For the text-containing cell, return its midpoint in [x, y] coordinate format. 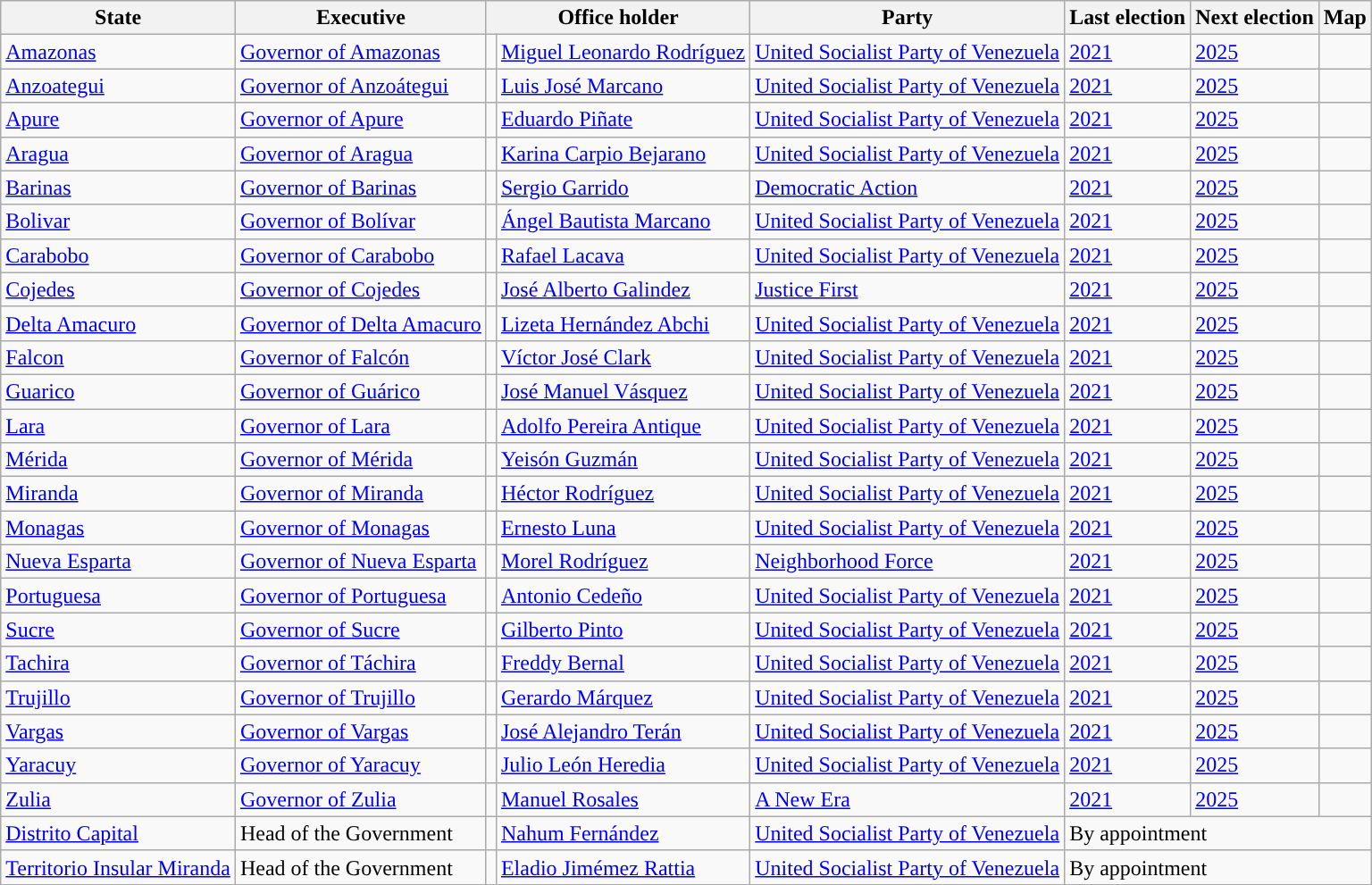
Eladio Jimémez Rattia [623, 867]
Democratic Action [908, 188]
Governor of Portuguesa [361, 596]
Freddy Bernal [623, 664]
Governor of Yaracuy [361, 765]
Julio León Heredia [623, 765]
Miguel Leonardo Rodríguez [623, 52]
Governor of Mérida [361, 460]
Cojedes [118, 289]
Distrito Capital [118, 833]
Vargas [118, 731]
Lizeta Hernández Abchi [623, 323]
Executive [361, 18]
Anzoategui [118, 86]
Governor of Apure [361, 120]
Sucre [118, 630]
Falcon [118, 357]
Amazonas [118, 52]
Monagas [118, 528]
Tachira [118, 664]
Nueva Esparta [118, 562]
Eduardo Piñate [623, 120]
Governor of Falcón [361, 357]
Mérida [118, 460]
Karina Carpio Bejarano [623, 154]
Governor of Barinas [361, 188]
Zulia [118, 799]
Next election [1255, 18]
Governor of Táchira [361, 664]
Ángel Bautista Marcano [623, 221]
Gilberto Pinto [623, 630]
Governor of Trujillo [361, 697]
Luis José Marcano [623, 86]
Sergio Garrido [623, 188]
Guarico [118, 391]
Bolivar [118, 221]
Governor of Nueva Esparta [361, 562]
Governor of Amazonas [361, 52]
José Alberto Galindez [623, 289]
Nahum Fernández [623, 833]
Justice First [908, 289]
Rafael Lacava [623, 255]
State [118, 18]
Governor of Bolívar [361, 221]
Lara [118, 426]
Governor of Miranda [361, 494]
Aragua [118, 154]
Governor of Delta Amacuro [361, 323]
Adolfo Pereira Antique [623, 426]
Governor of Vargas [361, 731]
Neighborhood Force [908, 562]
Office holder [618, 18]
Territorio Insular Miranda [118, 867]
Party [908, 18]
Last election [1127, 18]
Yaracuy [118, 765]
Governor of Carabobo [361, 255]
Governor of Zulia [361, 799]
Héctor Rodríguez [623, 494]
Governor of Aragua [361, 154]
Governor of Sucre [361, 630]
Morel Rodríguez [623, 562]
Yeisón Guzmán [623, 460]
Apure [118, 120]
Carabobo [118, 255]
Governor of Anzoátegui [361, 86]
Ernesto Luna [623, 528]
Governor of Lara [361, 426]
Governor of Cojedes [361, 289]
Portuguesa [118, 596]
José Alejandro Terán [623, 731]
Trujillo [118, 697]
Antonio Cedeño [623, 596]
Delta Amacuro [118, 323]
Governor of Monagas [361, 528]
Víctor José Clark [623, 357]
José Manuel Vásquez [623, 391]
Manuel Rosales [623, 799]
Gerardo Márquez [623, 697]
Governor of Guárico [361, 391]
Miranda [118, 494]
Map [1345, 18]
A New Era [908, 799]
Barinas [118, 188]
